Search for the cell housing the specified text and yield its [x, y] center coordinate. 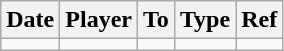
To [156, 20]
Player [99, 20]
Ref [260, 20]
Type [204, 20]
Date [30, 20]
